Find where the given text appears and provide that cell's center as [x, y] coordinate. 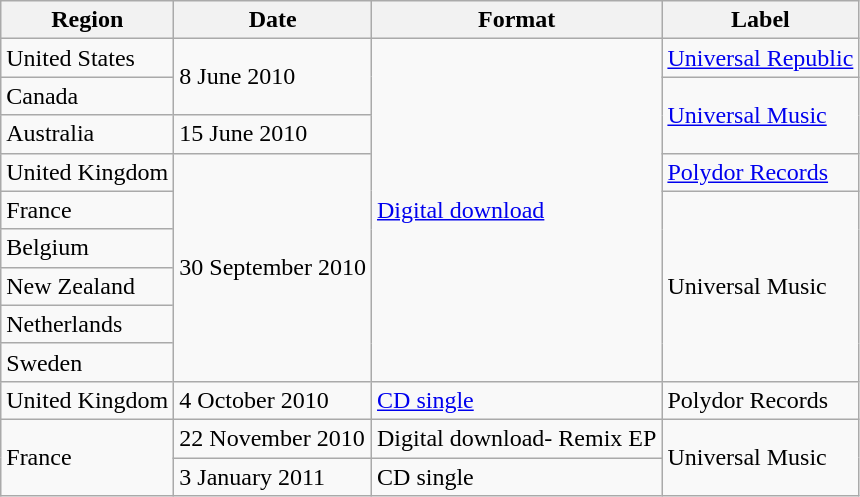
Digital download- Remix EP [517, 438]
15 June 2010 [273, 134]
Digital download [517, 210]
Australia [88, 134]
Date [273, 20]
Format [517, 20]
4 October 2010 [273, 400]
3 January 2011 [273, 477]
Region [88, 20]
Belgium [88, 248]
30 September 2010 [273, 267]
22 November 2010 [273, 438]
Netherlands [88, 324]
Label [760, 20]
Sweden [88, 362]
Universal Republic [760, 58]
United States [88, 58]
Canada [88, 96]
New Zealand [88, 286]
8 June 2010 [273, 77]
